Output the [X, Y] coordinate of the center of the cell containing the given text.  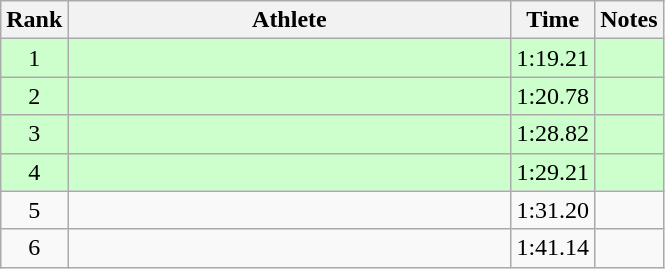
1:29.21 [553, 172]
1:19.21 [553, 58]
3 [34, 134]
5 [34, 210]
1:28.82 [553, 134]
Notes [629, 20]
Athlete [290, 20]
Time [553, 20]
1 [34, 58]
1:31.20 [553, 210]
1:20.78 [553, 96]
Rank [34, 20]
2 [34, 96]
4 [34, 172]
6 [34, 248]
1:41.14 [553, 248]
